Search for the cell housing the specified text and yield its [x, y] center coordinate. 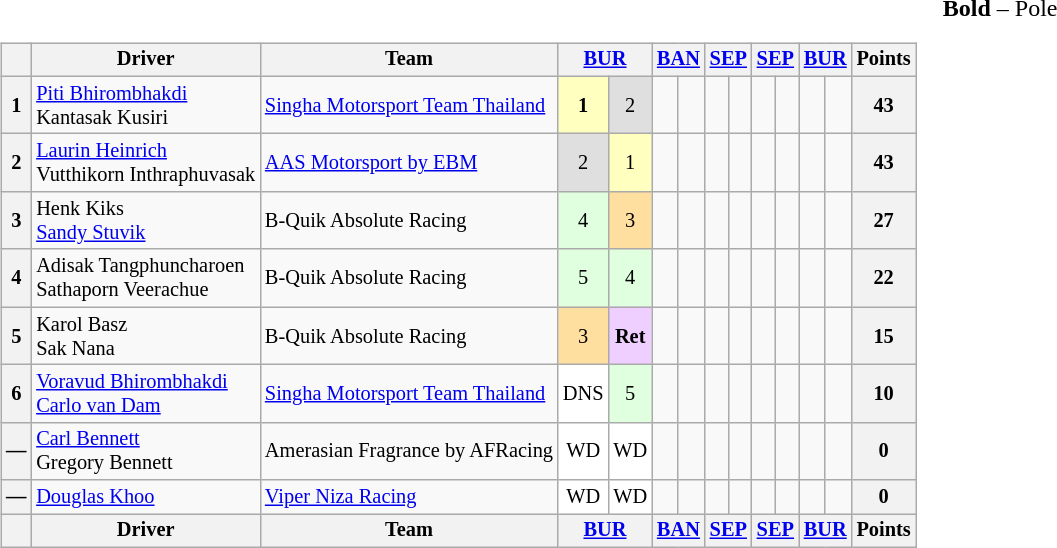
27 [884, 221]
Henk Kiks Sandy Stuvik [146, 221]
15 [884, 336]
AAS Motorsport by EBM [409, 163]
Amerasian Fragrance by AFRacing [409, 451]
Douglas Khoo [146, 497]
DNS [583, 394]
Carl Bennett Gregory Bennett [146, 451]
Adisak Tangphuncharoen Sathaporn Veerachue [146, 278]
Ret [630, 336]
22 [884, 278]
Voravud Bhirombhakdi Carlo van Dam [146, 394]
10 [884, 394]
Karol Basz Sak Nana [146, 336]
Viper Niza Racing [409, 497]
6 [16, 394]
Laurin Heinrich Vutthikorn Inthraphuvasak [146, 163]
Piti Bhirombhakdi Kantasak Kusiri [146, 105]
